From the cell containing the given text, extract its center point as (x, y) coordinate. 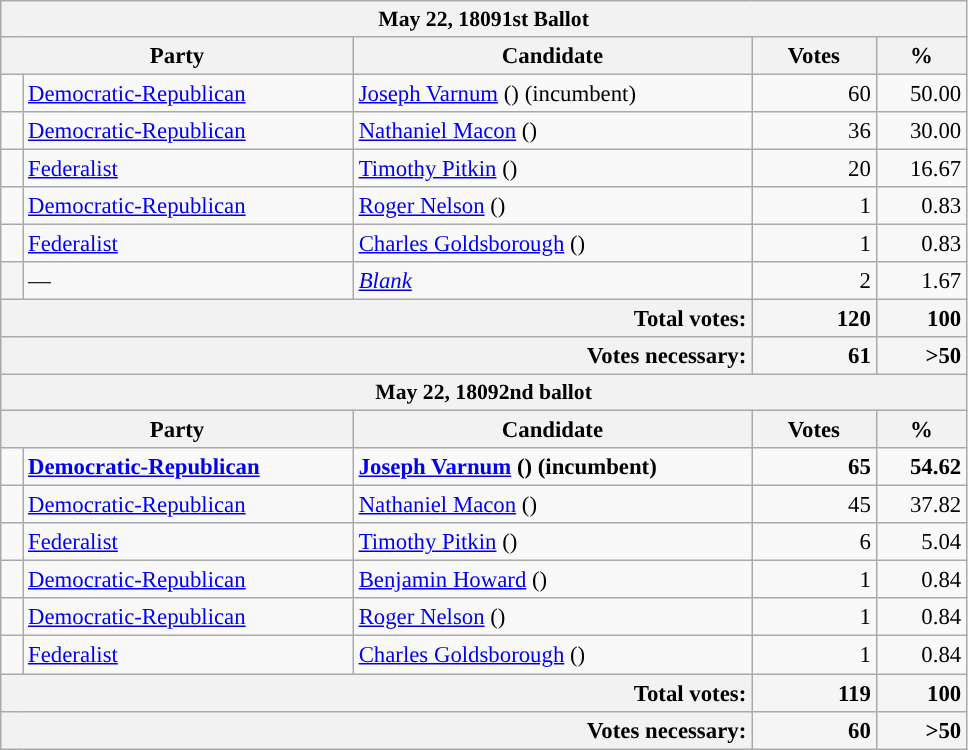
30.00 (921, 131)
Blank (552, 281)
Benjamin Howard () (552, 580)
65 (814, 467)
2 (814, 281)
119 (814, 693)
37.82 (921, 505)
5.04 (921, 542)
54.62 (921, 467)
50.00 (921, 93)
16.67 (921, 168)
36 (814, 131)
45 (814, 505)
61 (814, 356)
May 22, 18092nd ballot (484, 393)
1.67 (921, 281)
May 22, 18091st Ballot (484, 19)
6 (814, 542)
— (188, 281)
20 (814, 168)
120 (814, 319)
